Return the (x, y) coordinate for the center point of the cell that contains the specified text.  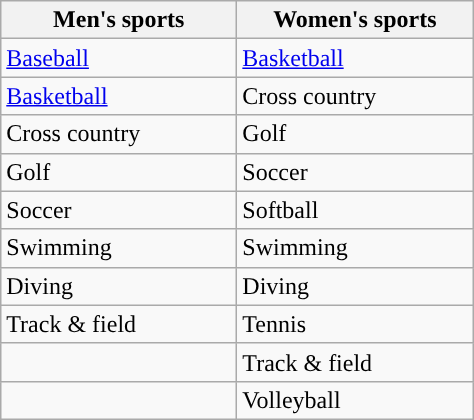
Tennis (355, 324)
Baseball (119, 58)
Men's sports (119, 20)
Volleyball (355, 400)
Women's sports (355, 20)
Softball (355, 210)
